Find where the given text appears and provide that cell's center as [x, y] coordinate. 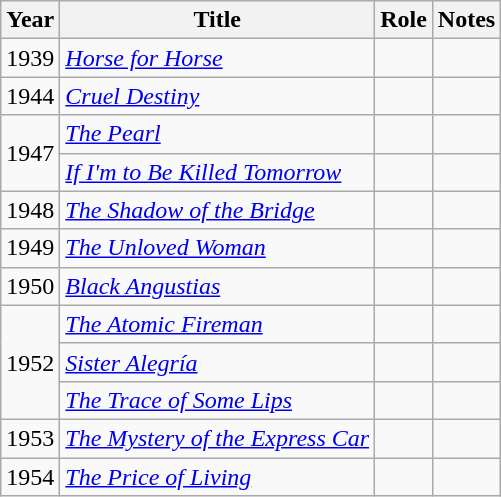
Notes [466, 20]
1948 [30, 210]
The Shadow of the Bridge [218, 210]
1939 [30, 58]
1947 [30, 153]
The Unloved Woman [218, 248]
Sister Alegría [218, 362]
1950 [30, 286]
1954 [30, 477]
1952 [30, 362]
If I'm to Be Killed Tomorrow [218, 172]
Horse for Horse [218, 58]
Year [30, 20]
Black Angustias [218, 286]
The Price of Living [218, 477]
The Atomic Fireman [218, 324]
1953 [30, 438]
The Pearl [218, 134]
Cruel Destiny [218, 96]
The Trace of Some Lips [218, 400]
1944 [30, 96]
The Mystery of the Express Car [218, 438]
Title [218, 20]
1949 [30, 248]
Role [404, 20]
